Return the (X, Y) coordinate for the center point of the cell that contains the specified text.  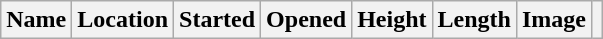
Started (218, 20)
Location (123, 20)
Name (36, 20)
Image (554, 20)
Height (392, 20)
Length (474, 20)
Opened (306, 20)
